Locate the cell with the specified text and output its (x, y) center coordinate. 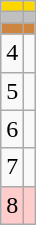
8 (12, 205)
7 (12, 167)
6 (12, 129)
4 (12, 53)
5 (12, 91)
